Detect which cell encompasses the target text, then output its (X, Y) center coordinate. 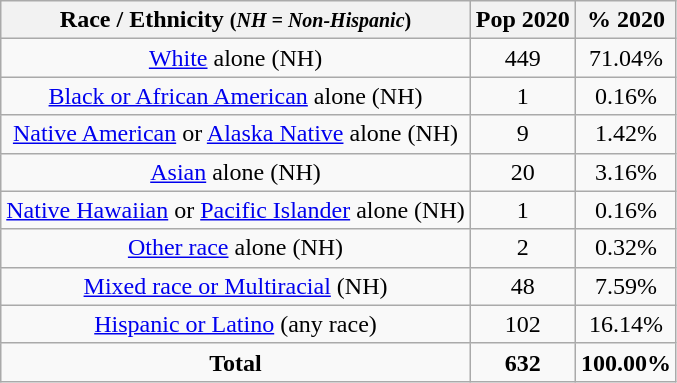
Pop 2020 (522, 20)
20 (522, 172)
100.00% (626, 362)
71.04% (626, 58)
Black or African American alone (NH) (236, 96)
Hispanic or Latino (any race) (236, 324)
48 (522, 286)
449 (522, 58)
3.16% (626, 172)
Native Hawaiian or Pacific Islander alone (NH) (236, 210)
9 (522, 134)
Total (236, 362)
Mixed race or Multiracial (NH) (236, 286)
% 2020 (626, 20)
102 (522, 324)
Race / Ethnicity (NH = Non-Hispanic) (236, 20)
White alone (NH) (236, 58)
1.42% (626, 134)
Asian alone (NH) (236, 172)
Native American or Alaska Native alone (NH) (236, 134)
16.14% (626, 324)
632 (522, 362)
Other race alone (NH) (236, 248)
2 (522, 248)
0.32% (626, 248)
7.59% (626, 286)
